Detect which cell encompasses the target text, then output its (X, Y) center coordinate. 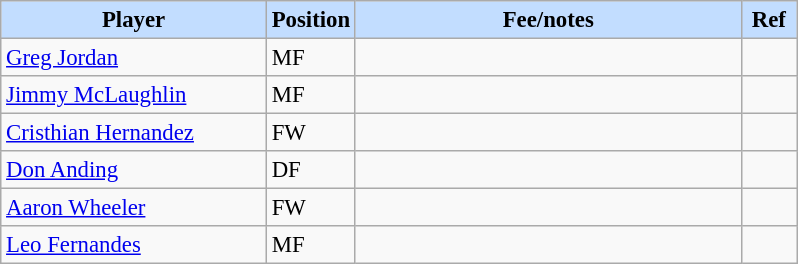
Fee/notes (548, 20)
Position (310, 20)
Aaron Wheeler (134, 208)
Leo Fernandes (134, 245)
Cristhian Hernandez (134, 133)
Player (134, 20)
Ref (769, 20)
Don Anding (134, 170)
Jimmy McLaughlin (134, 95)
DF (310, 170)
Greg Jordan (134, 58)
